Locate the cell with the specified text and output its [x, y] center coordinate. 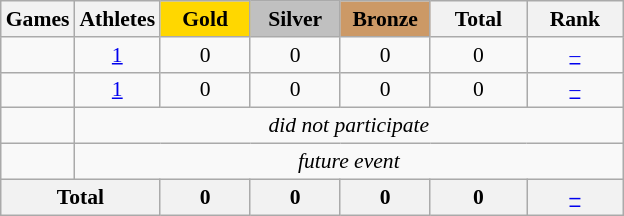
Bronze [385, 19]
Rank [576, 19]
Silver [295, 19]
did not participate [348, 126]
Gold [205, 19]
future event [348, 162]
Athletes [117, 19]
Games [38, 19]
